Detect which cell encompasses the target text, then output its [x, y] center coordinate. 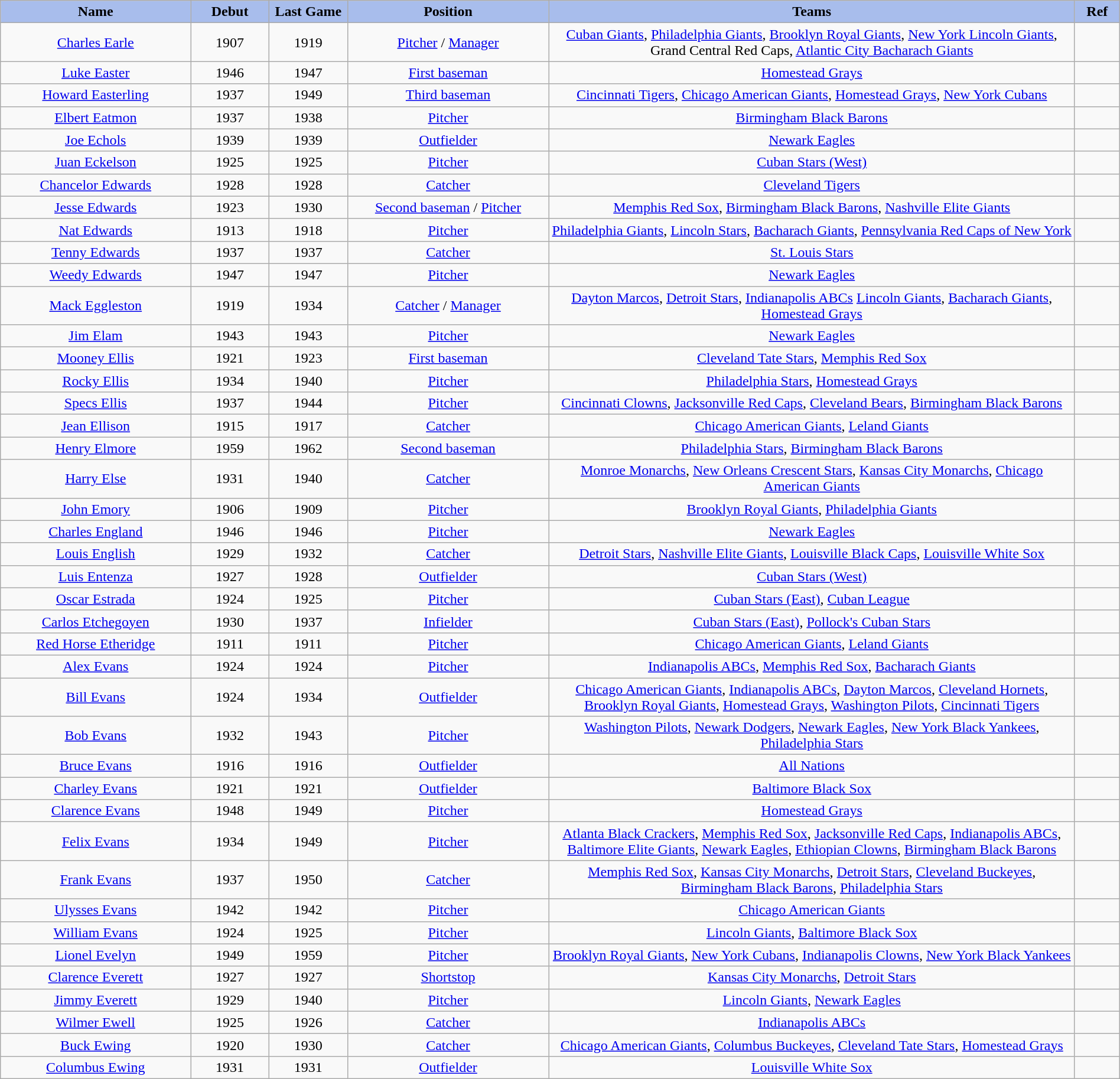
Carlos Etchegoyen [96, 621]
Birmingham Black Barons [812, 118]
1926 [308, 1022]
Washington Pilots, Newark Dodgers, Newark Eagles, New York Black Yankees, Philadelphia Stars [812, 736]
Jean Ellison [96, 426]
Rocky Ellis [96, 381]
Chicago American Giants, Columbus Buckeyes, Cleveland Tate Stars, Homestead Grays [812, 1045]
Jimmy Everett [96, 1000]
Frank Evans [96, 880]
1906 [230, 509]
Bill Evans [96, 697]
Elbert Eatmon [96, 118]
Lionel Evelyn [96, 955]
Cuban Stars (East), Cuban League [812, 599]
Luke Easter [96, 73]
1907 [230, 43]
Buck Ewing [96, 1045]
Brooklyn Royal Giants, New York Cubans, Indianapolis Clowns, New York Black Yankees [812, 955]
Louisville White Sox [812, 1067]
Cleveland Tigers [812, 185]
Luis Entenza [96, 576]
Cuban Giants, Philadelphia Giants, Brooklyn Royal Giants, New York Lincoln Giants, Grand Central Red Caps, Atlantic City Bacharach Giants [812, 43]
Philadelphia Stars, Homestead Grays [812, 381]
Ulysses Evans [96, 910]
Detroit Stars, Nashville Elite Giants, Louisville Black Caps, Louisville White Sox [812, 554]
Joe Echols [96, 140]
1920 [230, 1045]
Indianapolis ABCs, Memphis Red Sox, Bacharach Giants [812, 666]
Specs Ellis [96, 403]
1918 [308, 230]
Columbus Ewing [96, 1067]
1948 [230, 811]
1909 [308, 509]
Jesse Edwards [96, 207]
1944 [308, 403]
Baltimore Black Sox [812, 788]
Philadelphia Stars, Birmingham Black Barons [812, 448]
Henry Elmore [96, 448]
Cleveland Tate Stars, Memphis Red Sox [812, 358]
Shortstop [448, 977]
Name [96, 12]
Memphis Red Sox, Birmingham Black Barons, Nashville Elite Giants [812, 207]
Kansas City Monarchs, Detroit Stars [812, 977]
1938 [308, 118]
Cincinnati Tigers, Chicago American Giants, Homestead Grays, New York Cubans [812, 95]
Felix Evans [96, 841]
1962 [308, 448]
Alex Evans [96, 666]
Clarence Evans [96, 811]
Nat Edwards [96, 230]
Louis English [96, 554]
Cincinnati Clowns, Jacksonville Red Caps, Cleveland Bears, Birmingham Black Barons [812, 403]
Harry Else [96, 478]
Catcher / Manager [448, 305]
Lincoln Giants, Newark Eagles [812, 1000]
1950 [308, 880]
1917 [308, 426]
1913 [230, 230]
Jim Elam [96, 336]
Ref [1097, 12]
Clarence Everett [96, 977]
Third baseman [448, 95]
Weedy Edwards [96, 275]
Pitcher / Manager [448, 43]
William Evans [96, 933]
Monroe Monarchs, New Orleans Crescent Stars, Kansas City Monarchs, Chicago American Giants [812, 478]
Cuban Stars (East), Pollock's Cuban Stars [812, 621]
Position [448, 12]
Philadelphia Giants, Lincoln Stars, Bacharach Giants, Pennsylvania Red Caps of New York [812, 230]
Debut [230, 12]
Howard Easterling [96, 95]
Bob Evans [96, 736]
Charles Earle [96, 43]
Mooney Ellis [96, 358]
Last Game [308, 12]
Bruce Evans [96, 766]
Juan Eckelson [96, 162]
Second baseman [448, 448]
John Emory [96, 509]
Oscar Estrada [96, 599]
Memphis Red Sox, Kansas City Monarchs, Detroit Stars, Cleveland Buckeyes, Birmingham Black Barons, Philadelphia Stars [812, 880]
Charles England [96, 532]
Red Horse Etheridge [96, 644]
Mack Eggleston [96, 305]
Tenny Edwards [96, 252]
Teams [812, 12]
Indianapolis ABCs [812, 1022]
Chicago American Giants [812, 910]
Second baseman / Pitcher [448, 207]
Infielder [448, 621]
Lincoln Giants, Baltimore Black Sox [812, 933]
St. Louis Stars [812, 252]
Chancelor Edwards [96, 185]
Brooklyn Royal Giants, Philadelphia Giants [812, 509]
Wilmer Ewell [96, 1022]
All Nations [812, 766]
Dayton Marcos, Detroit Stars, Indianapolis ABCs Lincoln Giants, Bacharach Giants, Homestead Grays [812, 305]
1915 [230, 426]
Charley Evans [96, 788]
